From the cell containing the given text, extract its center point as [x, y] coordinate. 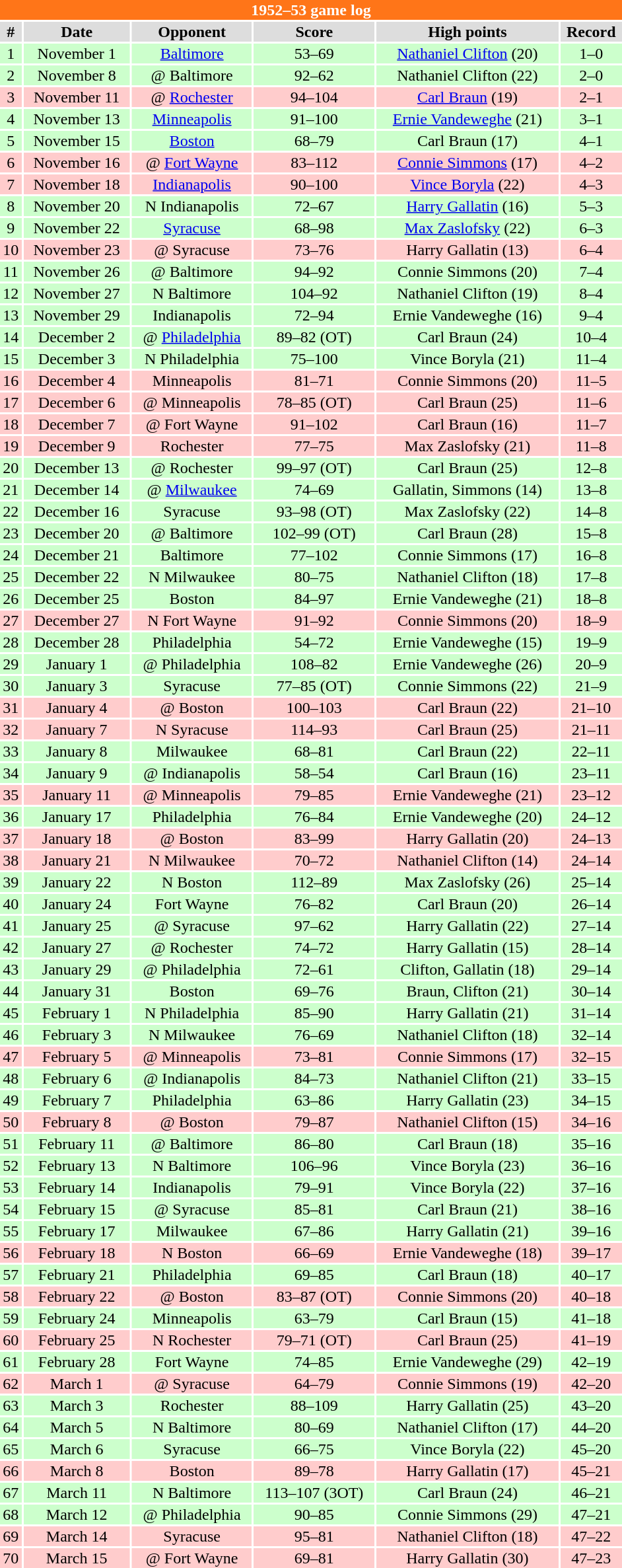
38–16 [592, 1209]
February 15 [77, 1209]
35 [11, 795]
Nathaniel Clifton (21) [467, 1078]
March 5 [77, 1427]
23–12 [592, 795]
11–5 [592, 381]
January 18 [77, 839]
Carl Braun (17) [467, 141]
94–104 [314, 97]
43 [11, 969]
61 [11, 1362]
December 27 [77, 620]
14 [11, 337]
4–3 [592, 184]
34–15 [592, 1100]
Harry Gallatin (15) [467, 948]
73–81 [314, 1057]
February 21 [77, 1275]
18–9 [592, 620]
76–84 [314, 817]
114–93 [314, 729]
N Rochester [192, 1340]
33 [11, 751]
36–16 [592, 1166]
52 [11, 1166]
N Fort Wayne [192, 620]
10–4 [592, 337]
29 [11, 664]
November 20 [77, 206]
@ Milwaukee [192, 490]
Carl Braun (19) [467, 97]
Clifton, Gallatin (18) [467, 969]
90–100 [314, 184]
12–8 [592, 468]
76–69 [314, 1035]
55 [11, 1231]
March 8 [77, 1471]
60 [11, 1340]
December 9 [77, 446]
68–98 [314, 228]
February 6 [77, 1078]
29–14 [592, 969]
Max Zaslofsky (26) [467, 882]
63–79 [314, 1318]
69 [11, 1536]
4–2 [592, 163]
Max Zaslofsky (21) [467, 446]
February 13 [77, 1166]
41–19 [592, 1340]
104–92 [314, 293]
February 14 [77, 1187]
95–81 [314, 1536]
11–7 [592, 424]
39–17 [592, 1253]
77–75 [314, 446]
79–85 [314, 795]
44–20 [592, 1427]
45 [11, 1013]
31 [11, 708]
Harry Gallatin (20) [467, 839]
42 [11, 948]
77–102 [314, 555]
December 16 [77, 511]
47–21 [592, 1514]
January 21 [77, 860]
November 23 [77, 250]
74–85 [314, 1362]
77–85 (OT) [314, 686]
30 [11, 686]
25 [11, 577]
December 13 [77, 468]
Harry Gallatin (13) [467, 250]
21 [11, 490]
25–14 [592, 882]
Connie Simmons (29) [467, 1514]
40–17 [592, 1275]
26 [11, 599]
31–14 [592, 1013]
83–87 (OT) [314, 1296]
79–71 (OT) [314, 1340]
Vince Boryla (21) [467, 359]
11–8 [592, 446]
113–107 (3OT) [314, 1493]
37–16 [592, 1187]
68–79 [314, 141]
December 22 [77, 577]
February 28 [77, 1362]
67 [11, 1493]
84–97 [314, 599]
November 27 [77, 293]
Vince Boryla (23) [467, 1166]
4–1 [592, 141]
Carl Braun (28) [467, 533]
February 8 [77, 1122]
72–94 [314, 315]
Nathaniel Clifton (17) [467, 1427]
Nathaniel Clifton (19) [467, 293]
70–72 [314, 860]
December 7 [77, 424]
9 [11, 228]
74–72 [314, 948]
23 [11, 533]
22–11 [592, 751]
15–8 [592, 533]
February 25 [77, 1340]
63 [11, 1405]
58–54 [314, 773]
69–85 [314, 1275]
100–103 [314, 708]
16–8 [592, 555]
106–96 [314, 1166]
March 15 [77, 1558]
48 [11, 1078]
February 24 [77, 1318]
66–69 [314, 1253]
December 3 [77, 359]
24 [11, 555]
83–112 [314, 163]
91–92 [314, 620]
February 3 [77, 1035]
13–8 [592, 490]
7–4 [592, 272]
2–1 [592, 97]
January 25 [77, 926]
Ernie Vandeweghe (26) [467, 664]
February 1 [77, 1013]
5–3 [592, 206]
67–86 [314, 1231]
November 8 [77, 75]
High points [467, 32]
75–100 [314, 359]
76–82 [314, 904]
6–3 [592, 228]
88–109 [314, 1405]
24–14 [592, 860]
November 11 [77, 97]
21–9 [592, 686]
December 6 [77, 402]
86–80 [314, 1144]
18 [11, 424]
32–15 [592, 1057]
December 28 [77, 642]
February 5 [77, 1057]
45–21 [592, 1471]
42–19 [592, 1362]
November 13 [77, 119]
# [11, 32]
November 29 [77, 315]
1952–53 game log [311, 10]
17–8 [592, 577]
92–62 [314, 75]
2 [11, 75]
10 [11, 250]
89–78 [314, 1471]
Ernie Vandeweghe (16) [467, 315]
90–85 [314, 1514]
5 [11, 141]
24–12 [592, 817]
16 [11, 381]
66–75 [314, 1449]
47–22 [592, 1536]
54–72 [314, 642]
Ernie Vandeweghe (29) [467, 1362]
46–21 [592, 1493]
6–4 [592, 250]
45–20 [592, 1449]
19 [11, 446]
85–81 [314, 1209]
38 [11, 860]
11 [11, 272]
40–18 [592, 1296]
30–14 [592, 991]
December 2 [77, 337]
39 [11, 882]
January 9 [77, 773]
108–82 [314, 664]
51 [11, 1144]
27–14 [592, 926]
Harry Gallatin (16) [467, 206]
69–81 [314, 1558]
Nathaniel Clifton (14) [467, 860]
35–16 [592, 1144]
January 1 [77, 664]
20–9 [592, 664]
January 7 [77, 729]
8–4 [592, 293]
2–0 [592, 75]
November 22 [77, 228]
56 [11, 1253]
69–76 [314, 991]
70 [11, 1558]
47 [11, 1057]
102–99 (OT) [314, 533]
November 16 [77, 163]
December 25 [77, 599]
44 [11, 991]
93–98 (OT) [314, 511]
81–71 [314, 381]
62 [11, 1384]
December 14 [77, 490]
January 17 [77, 817]
66 [11, 1471]
46 [11, 1035]
36 [11, 817]
Nathaniel Clifton (20) [467, 54]
January 29 [77, 969]
22 [11, 511]
Ernie Vandeweghe (18) [467, 1253]
54 [11, 1209]
Opponent [192, 32]
Score [314, 32]
17 [11, 402]
73–76 [314, 250]
33–15 [592, 1078]
Carl Braun (21) [467, 1209]
14–8 [592, 511]
37 [11, 839]
March 1 [77, 1384]
March 3 [77, 1405]
85–90 [314, 1013]
83–99 [314, 839]
January 11 [77, 795]
February 7 [77, 1100]
84–73 [314, 1078]
39–16 [592, 1231]
43–20 [592, 1405]
91–102 [314, 424]
79–91 [314, 1187]
Braun, Clifton (21) [467, 991]
January 4 [77, 708]
March 12 [77, 1514]
December 4 [77, 381]
Ernie Vandeweghe (20) [467, 817]
Record [592, 32]
23–11 [592, 773]
40 [11, 904]
Nathaniel Clifton (15) [467, 1122]
January 24 [77, 904]
Connie Simmons (22) [467, 686]
72–67 [314, 206]
42–20 [592, 1384]
6 [11, 163]
28 [11, 642]
Carl Braun (20) [467, 904]
November 26 [77, 272]
Harry Gallatin (17) [467, 1471]
20 [11, 468]
68 [11, 1514]
94–92 [314, 272]
24–13 [592, 839]
November 1 [77, 54]
89–82 (OT) [314, 337]
1 [11, 54]
53 [11, 1187]
28–14 [592, 948]
February 17 [77, 1231]
97–62 [314, 926]
41 [11, 926]
32–14 [592, 1035]
4 [11, 119]
99–97 (OT) [314, 468]
Harry Gallatin (22) [467, 926]
January 3 [77, 686]
11–6 [592, 402]
64 [11, 1427]
December 21 [77, 555]
Harry Gallatin (23) [467, 1100]
Connie Simmons (19) [467, 1384]
11–4 [592, 359]
49 [11, 1100]
32 [11, 729]
68–81 [314, 751]
58 [11, 1296]
January 31 [77, 991]
Harry Gallatin (30) [467, 1558]
59 [11, 1318]
December 20 [77, 533]
53–69 [314, 54]
65 [11, 1449]
March 6 [77, 1449]
41–18 [592, 1318]
January 8 [77, 751]
February 11 [77, 1144]
March 11 [77, 1493]
N Syracuse [192, 729]
18–8 [592, 599]
26–14 [592, 904]
13 [11, 315]
79–87 [314, 1122]
3 [11, 97]
February 18 [77, 1253]
1–0 [592, 54]
27 [11, 620]
Date [77, 32]
34–16 [592, 1122]
63–86 [314, 1100]
72–61 [314, 969]
12 [11, 293]
November 18 [77, 184]
15 [11, 359]
3–1 [592, 119]
21–10 [592, 708]
112–89 [314, 882]
Carl Braun (15) [467, 1318]
Gallatin, Simmons (14) [467, 490]
50 [11, 1122]
Ernie Vandeweghe (15) [467, 642]
February 22 [77, 1296]
34 [11, 773]
78–85 (OT) [314, 402]
74–69 [314, 490]
January 27 [77, 948]
Harry Gallatin (25) [467, 1405]
21–11 [592, 729]
64–79 [314, 1384]
80–69 [314, 1427]
Nathaniel Clifton (22) [467, 75]
47–23 [592, 1558]
9–4 [592, 315]
7 [11, 184]
March 14 [77, 1536]
80–75 [314, 577]
19–9 [592, 642]
91–100 [314, 119]
January 22 [77, 882]
8 [11, 206]
November 15 [77, 141]
N Indianapolis [192, 206]
57 [11, 1275]
